Locate the cell with the specified text and output its [X, Y] center coordinate. 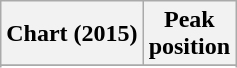
Chart (2015) [72, 34]
Peakposition [189, 34]
